Search for the cell housing the specified text and yield its (x, y) center coordinate. 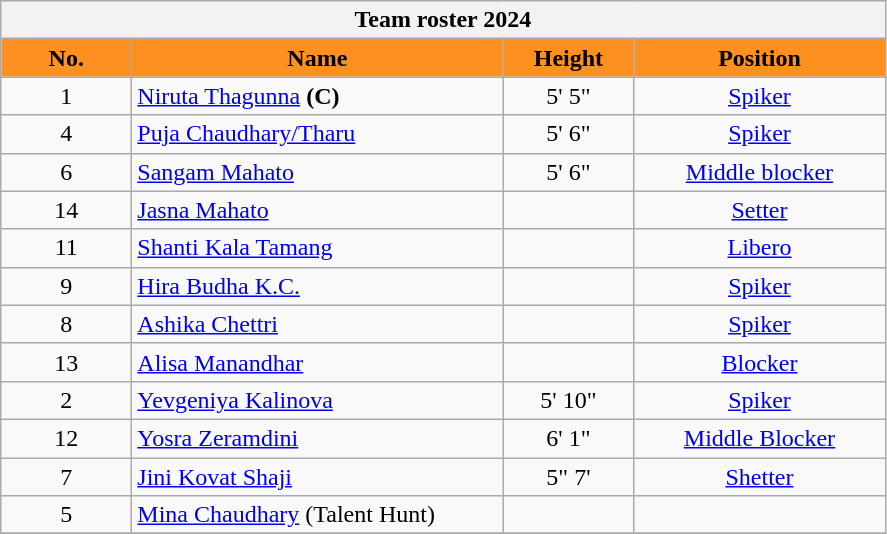
11 (66, 248)
Setter (760, 210)
5' 10" (568, 400)
Jini Kovat Shaji (318, 477)
13 (66, 362)
Yevgeniya Kalinova (318, 400)
Hira Budha K.C. (318, 286)
Ashika Chettri (318, 324)
Niruta Thagunna (C) (318, 96)
Team roster 2024 (443, 20)
Height (568, 58)
Name (318, 58)
1 (66, 96)
5 (66, 515)
Libero (760, 248)
Position (760, 58)
4 (66, 134)
8 (66, 324)
Blocker (760, 362)
Puja Chaudhary/Tharu (318, 134)
14 (66, 210)
Yosra Zeramdini (318, 438)
12 (66, 438)
9 (66, 286)
2 (66, 400)
Shanti Kala Tamang (318, 248)
7 (66, 477)
Sangam Mahato (318, 172)
6' 1" (568, 438)
Middle Blocker (760, 438)
Middle blocker (760, 172)
5" 7' (568, 477)
6 (66, 172)
Jasna Mahato (318, 210)
Alisa Manandhar (318, 362)
Mina Chaudhary (Talent Hunt) (318, 515)
5' 5" (568, 96)
Shetter (760, 477)
No. (66, 58)
